Return the (X, Y) coordinate for the center point of the cell that contains the specified text.  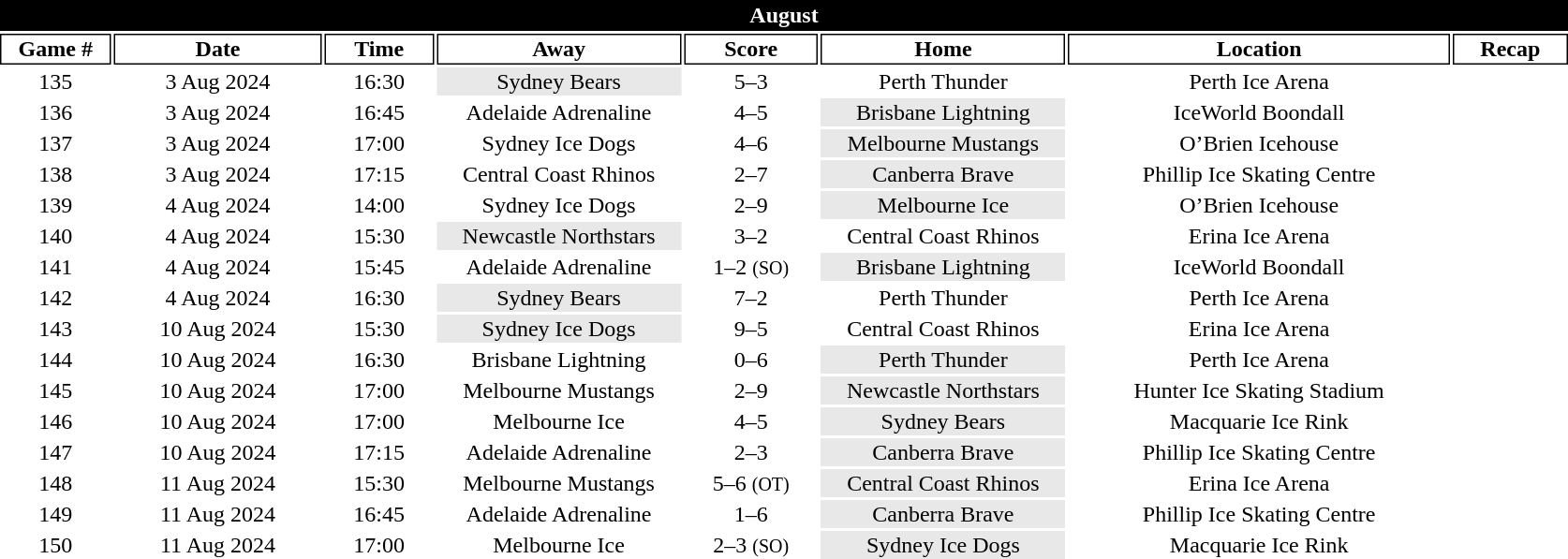
143 (56, 329)
1–2 (SO) (751, 267)
148 (56, 483)
138 (56, 174)
9–5 (751, 329)
Date (218, 49)
7–2 (751, 298)
Hunter Ice Skating Stadium (1259, 390)
137 (56, 143)
144 (56, 360)
140 (56, 236)
Time (379, 49)
147 (56, 452)
2–3 (751, 452)
15:45 (379, 267)
139 (56, 205)
Home (943, 49)
136 (56, 112)
3–2 (751, 236)
Away (559, 49)
141 (56, 267)
5–3 (751, 81)
2–3 (SO) (751, 545)
14:00 (379, 205)
Location (1259, 49)
0–6 (751, 360)
145 (56, 390)
149 (56, 514)
146 (56, 421)
Score (751, 49)
150 (56, 545)
1–6 (751, 514)
5–6 (OT) (751, 483)
135 (56, 81)
2–7 (751, 174)
August (784, 15)
4–6 (751, 143)
Recap (1510, 49)
142 (56, 298)
Game # (56, 49)
